Locate the cell with the specified text and output its (x, y) center coordinate. 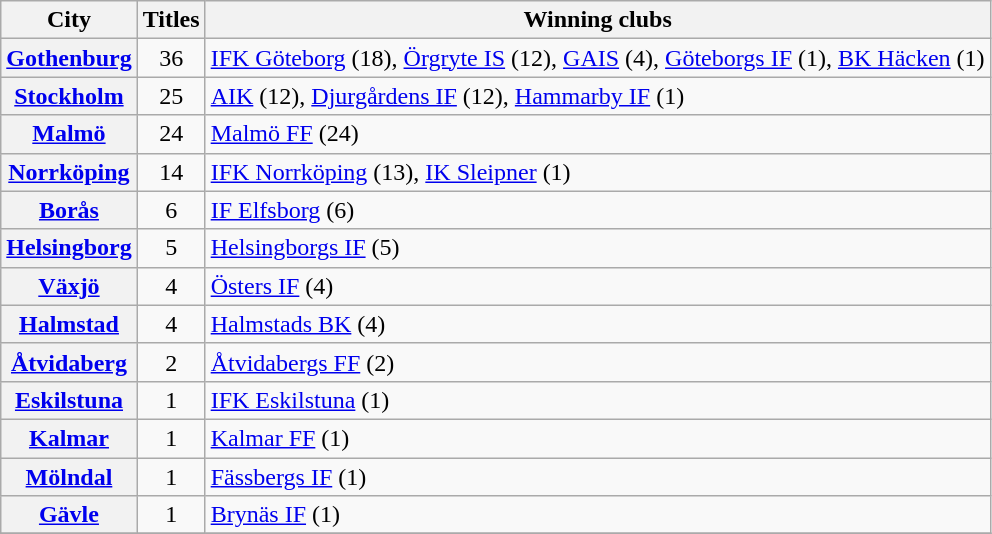
Halmstads BK (4) (598, 324)
Åtvidaberg (69, 362)
6 (171, 210)
Malmö (69, 134)
Åtvidabergs FF (2) (598, 362)
Borås (69, 210)
Kalmar FF (1) (598, 438)
Norrköping (69, 172)
Kalmar (69, 438)
IFK Göteborg (18), Örgryte IS (12), GAIS (4), Göteborgs IF (1), BK Häcken (1) (598, 58)
24 (171, 134)
Halmstad (69, 324)
2 (171, 362)
Stockholm (69, 96)
IFK Eskilstuna (1) (598, 400)
Mölndal (69, 477)
Winning clubs (598, 20)
36 (171, 58)
Helsingborgs IF (5) (598, 248)
AIK (12), Djurgårdens IF (12), Hammarby IF (1) (598, 96)
IFK Norrköping (13), IK Sleipner (1) (598, 172)
Växjö (69, 286)
Helsingborg (69, 248)
5 (171, 248)
Eskilstuna (69, 400)
Östers IF (4) (598, 286)
Titles (171, 20)
Gothenburg (69, 58)
Gävle (69, 515)
City (69, 20)
Malmö FF (24) (598, 134)
25 (171, 96)
IF Elfsborg (6) (598, 210)
Brynäs IF (1) (598, 515)
Fässbergs IF (1) (598, 477)
14 (171, 172)
